Provide the (X, Y) coordinate of the cell's center where the given text is located.  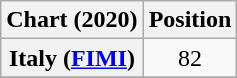
82 (190, 58)
Italy (FIMI) (72, 58)
Chart (2020) (72, 20)
Position (190, 20)
